Identify which cell holds the provided text, then report its [x, y] central coordinate. 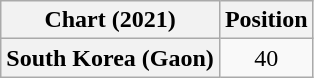
40 [266, 58]
Position [266, 20]
Chart (2021) [110, 20]
South Korea (Gaon) [110, 58]
